From the cell containing the given text, extract its center point as [X, Y] coordinate. 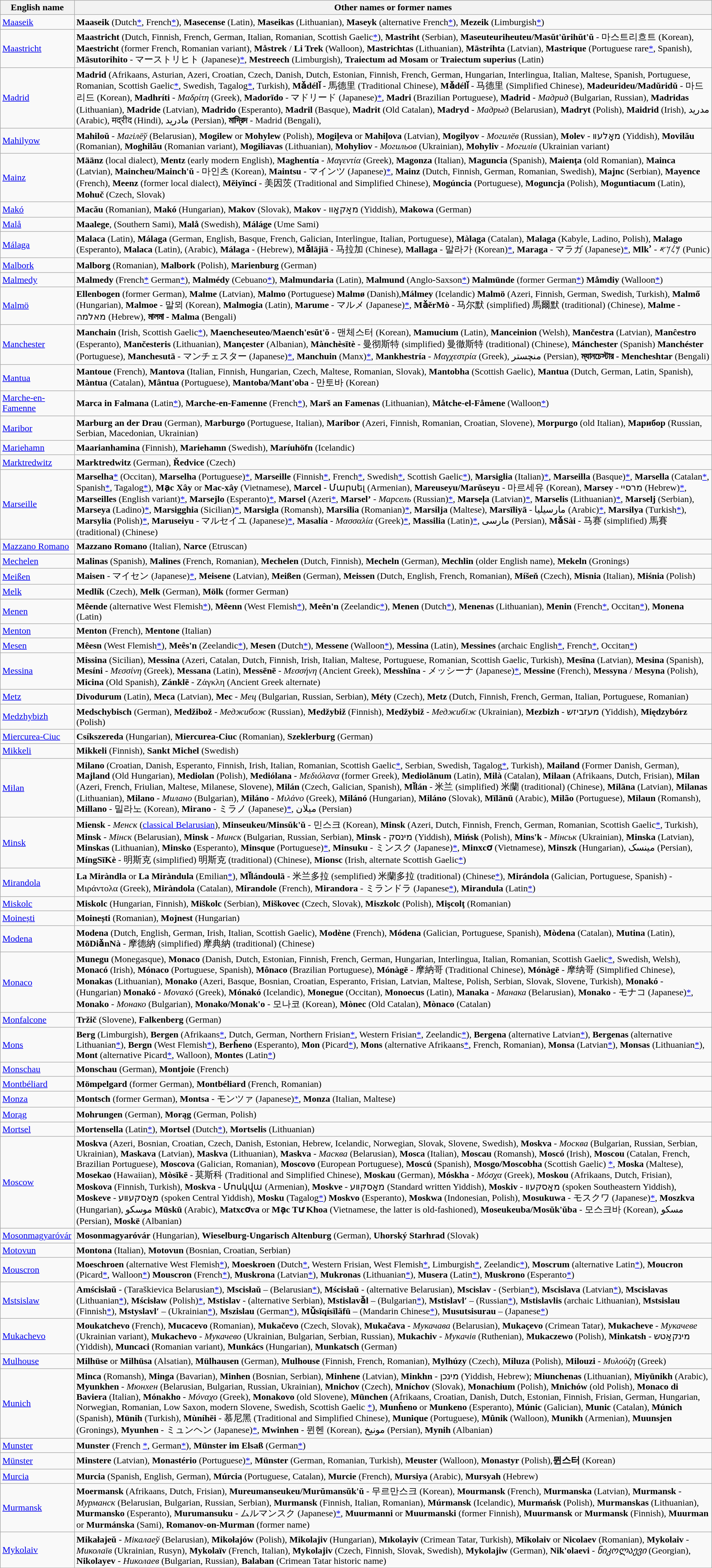
Marseille [37, 504]
Mikkeli [37, 751]
Motovun [37, 1250]
Malmedy (French* German*), Malmédy (Cebuano*), Malmundaria (Latin), Malmund (Anglo-Saxson*) Malmünde (former German*) Måmdiy (Walloon*) [393, 280]
Manchester [37, 344]
Makó [37, 210]
Munster [37, 1445]
Mantua [37, 378]
Malbork [37, 265]
Mukachevo [37, 1336]
Mortensella (Latin*), Mortsel (Dutch*), Mortselis (Lithuanian) [393, 1129]
Mazzano Romano (Italian), Narce (Etruscan) [393, 547]
Menen [37, 611]
Moscow [37, 1182]
Marche-en-Famenne [37, 403]
Moinești (Romanian), Mojnest (Hungarian) [393, 918]
Marktredwitz [37, 462]
Other names or former names [393, 8]
Minsk [37, 843]
Modena [37, 939]
Mosonmagyaróvár [37, 1236]
Milan [37, 788]
Mstsislaw [37, 1300]
Maribor [37, 428]
Maaseik (Dutch*, French*), Masecense (Latin), Maseikas (Lithuanian), Maseyk (alternative French*), Mezeik (Limburgish*) [393, 22]
Munich [37, 1404]
Mirandola [37, 882]
Monschau (German), Montjoie (French) [393, 1069]
Melk [37, 592]
English name [37, 8]
Malå [37, 224]
Mazzano Romano [37, 547]
Maastricht [37, 49]
Medlík (Czech), Melk (German), Mölk (former German) [393, 592]
Morąg [37, 1114]
Messina [37, 671]
Menton [37, 631]
Csíkszereda (Hungarian), Miercurea-Ciuc (Romanian), Szeklerburg (German) [393, 736]
Murcia [37, 1476]
Maalege, (Southern Sami), Malå (Swedish), Máláge (Ume Sami) [393, 224]
Mömpelgard (former German), Montbéliard (French, Romanian) [393, 1084]
Monfalcone [37, 1020]
Marktredwitz (German), Ředvice (Czech) [393, 462]
Macău (Romanian), Makó (Hungarian), Makov (Slovak), Makov - מאַקאָוו (Yiddish), Makowa (German) [393, 210]
Mariehamn [37, 448]
Monza [37, 1099]
Mulhouse [37, 1361]
Mainz [37, 178]
Milhüse or Milhüsa (Alsatian), Mülhausen (German), Mulhouse (Finnish, French, Romanian), Mylhúzy (Czech), Miluza (Polish), Milouzi - Μυλούζη (Greek) [393, 1361]
Miskolc (Hungarian, Finnish), Miškolc (Serbian), Miškovec (Czech, Slovak), Miszkolc (Polish), Mişcolţ (Romanian) [393, 904]
Málaga [37, 245]
Murcia (Spanish, English, German), Múrcia (Portuguese, Catalan), Murcie (French), Mursiya (Arabic), Mursyah (Hebrew) [393, 1476]
Mahilyow [37, 141]
Moinești [37, 918]
Malinas (Spanish), Malines (French, Romanian), Mechelen (Dutch, Finnish), Mecheln (German), Mechlin (older English name), Mekeln (Gronings) [393, 561]
Mesen [37, 645]
Münster [37, 1461]
Marca in Falmana (Latin*), Marche-en-Famenne (French*), Marš an Famenas (Lithuanian), Måtche-el-Fåmene (Walloon*) [393, 403]
Mosonmagyaróvár (Hungarian), Wieselburg-Ungarisch Altenburg (German), Uhorský Starhrad (Slovak) [393, 1236]
Metz [37, 696]
Medzhybizh [37, 717]
Mêesn (West Flemish*), Meês'n (Zeelandic*), Mesen (Dutch*), Messene (Walloon*), Messina (Latin), Messines (archaic English*, French*, Occitan*) [393, 645]
Mikkeli (Finnish), Sankt Michel (Swedish) [393, 751]
Mortsel [37, 1129]
Montsch (former German), Montsa - モンツァ (Japanese)*, Monza (Italian, Maltese) [393, 1099]
Meißen [37, 576]
Mouscron [37, 1270]
Menton (French), Mentone (Italian) [393, 631]
Montona (Italian), Motovun (Bosnian, Croatian, Serbian) [393, 1250]
Madrid [37, 98]
Murmansk [37, 1508]
Maaseik [37, 22]
Monschau [37, 1069]
Mohrungen (German), Morąg (German, Polish) [393, 1114]
Mykolaiv [37, 1550]
Mechelen [37, 561]
Malborg (Romanian), Malbork (Polish), Marienburg (German) [393, 265]
Malmedy [37, 280]
Miercurea-Ciuc [37, 736]
Maarianhamina (Finnish), Mariehamn (Swedish), Maríuhöfn (Icelandic) [393, 448]
Mons [37, 1045]
Montbéliard [37, 1084]
Malmö [37, 306]
Tržič (Slovene), Falkenberg (German) [393, 1020]
Miskolc [37, 904]
Minstere (Latvian), Monastério (Portuguese)*, Münster (German, Romanian, Turkish), Meuster (Walloon), Monastyr (Polish),뮌스터 (Korean) [393, 1461]
Monaco [37, 982]
Munster (French *, German*), Münster im Elsaß (German*) [393, 1445]
